Locate the cell with the specified text and output its (x, y) center coordinate. 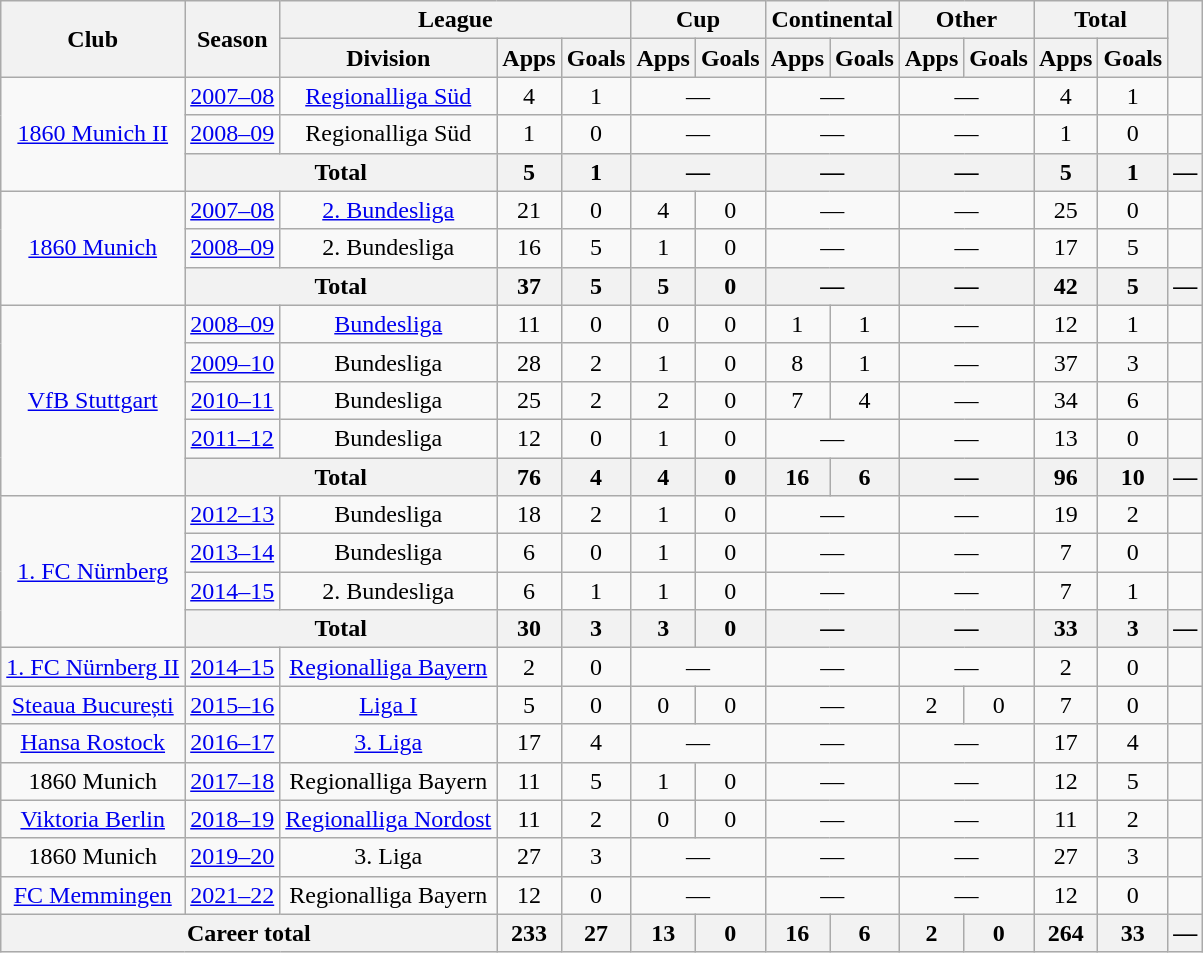
19 (1066, 515)
10 (1133, 477)
Career total (249, 933)
2018–19 (232, 819)
30 (529, 629)
2019–20 (232, 857)
Cup (698, 20)
264 (1066, 933)
96 (1066, 477)
FC Memmingen (93, 895)
Division (388, 58)
8 (797, 362)
2016–17 (232, 743)
League (456, 20)
1860 Munich II (93, 134)
76 (529, 477)
2021–22 (232, 895)
Hansa Rostock (93, 743)
18 (529, 515)
34 (1066, 400)
Other (966, 20)
28 (529, 362)
2017–18 (232, 781)
2009–10 (232, 362)
Steaua București (93, 705)
233 (529, 933)
1. FC Nürnberg II (93, 667)
Continental (832, 20)
Club (93, 39)
2013–14 (232, 553)
Season (232, 39)
Viktoria Berlin (93, 819)
2015–16 (232, 705)
2010–11 (232, 400)
VfB Stuttgart (93, 400)
1. FC Nürnberg (93, 572)
2012–13 (232, 515)
Regionalliga Nordost (388, 819)
Liga I (388, 705)
21 (529, 210)
2011–12 (232, 438)
42 (1066, 286)
